Output the [x, y] coordinate of the center of the cell containing the given text.  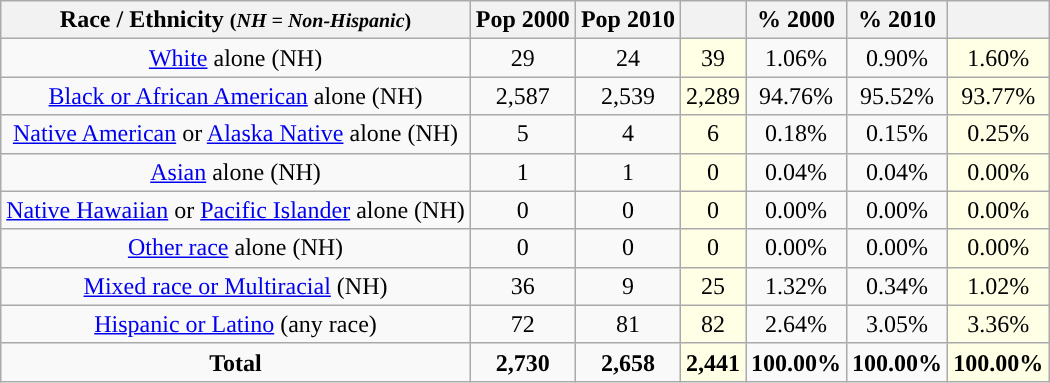
Mixed race or Multiracial (NH) [236, 286]
Hispanic or Latino (any race) [236, 324]
2,289 [712, 96]
2,587 [522, 96]
2,658 [628, 362]
4 [628, 134]
Pop 2000 [522, 20]
9 [628, 286]
5 [522, 134]
Native Hawaiian or Pacific Islander alone (NH) [236, 210]
1.32% [796, 286]
93.77% [998, 96]
% 2010 [898, 20]
72 [522, 324]
36 [522, 286]
29 [522, 58]
Pop 2010 [628, 20]
25 [712, 286]
Native American or Alaska Native alone (NH) [236, 134]
3.36% [998, 324]
94.76% [796, 96]
2.64% [796, 324]
39 [712, 58]
2,730 [522, 362]
White alone (NH) [236, 58]
Other race alone (NH) [236, 248]
2,441 [712, 362]
1.02% [998, 286]
Black or African American alone (NH) [236, 96]
1.06% [796, 58]
Asian alone (NH) [236, 172]
24 [628, 58]
Race / Ethnicity (NH = Non-Hispanic) [236, 20]
0.15% [898, 134]
95.52% [898, 96]
0.90% [898, 58]
2,539 [628, 96]
Total [236, 362]
0.34% [898, 286]
81 [628, 324]
0.25% [998, 134]
% 2000 [796, 20]
3.05% [898, 324]
6 [712, 134]
1.60% [998, 58]
0.18% [796, 134]
82 [712, 324]
